Detect which cell encompasses the target text, then output its [x, y] center coordinate. 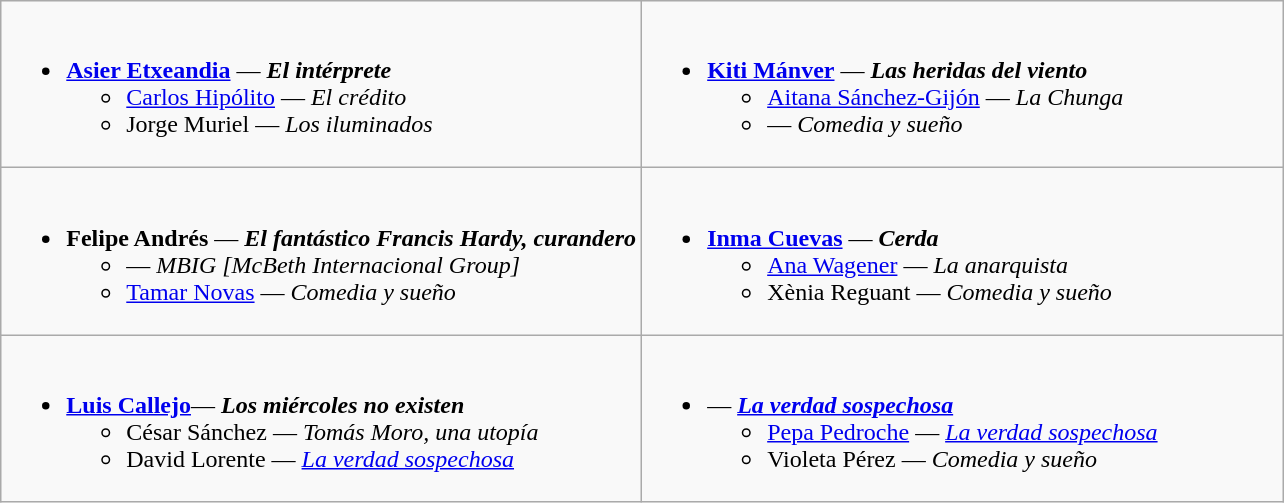
Asier Etxeandia — El intérpreteCarlos Hipólito — El créditoJorge Muriel — Los iluminados [322, 84]
Kiti Mánver — Las heridas del vientoAitana Sánchez-Gijón — La Chunga — Comedia y sueño [962, 84]
Felipe Andrés — El fantástico Francis Hardy, curandero — MBIG [McBeth Internacional Group]Tamar Novas — Comedia y sueño [322, 252]
— La verdad sospechosaPepa Pedroche — La verdad sospechosaVioleta Pérez — Comedia y sueño [962, 418]
Inma Cuevas — CerdaAna Wagener — La anarquistaXènia Reguant — Comedia y sueño [962, 252]
Luis Callejo— Los miércoles no existenCésar Sánchez — Tomás Moro, una utopíaDavid Lorente — La verdad sospechosa [322, 418]
